Scan for the cell matching the given text and deliver its [x, y] coordinate at center. 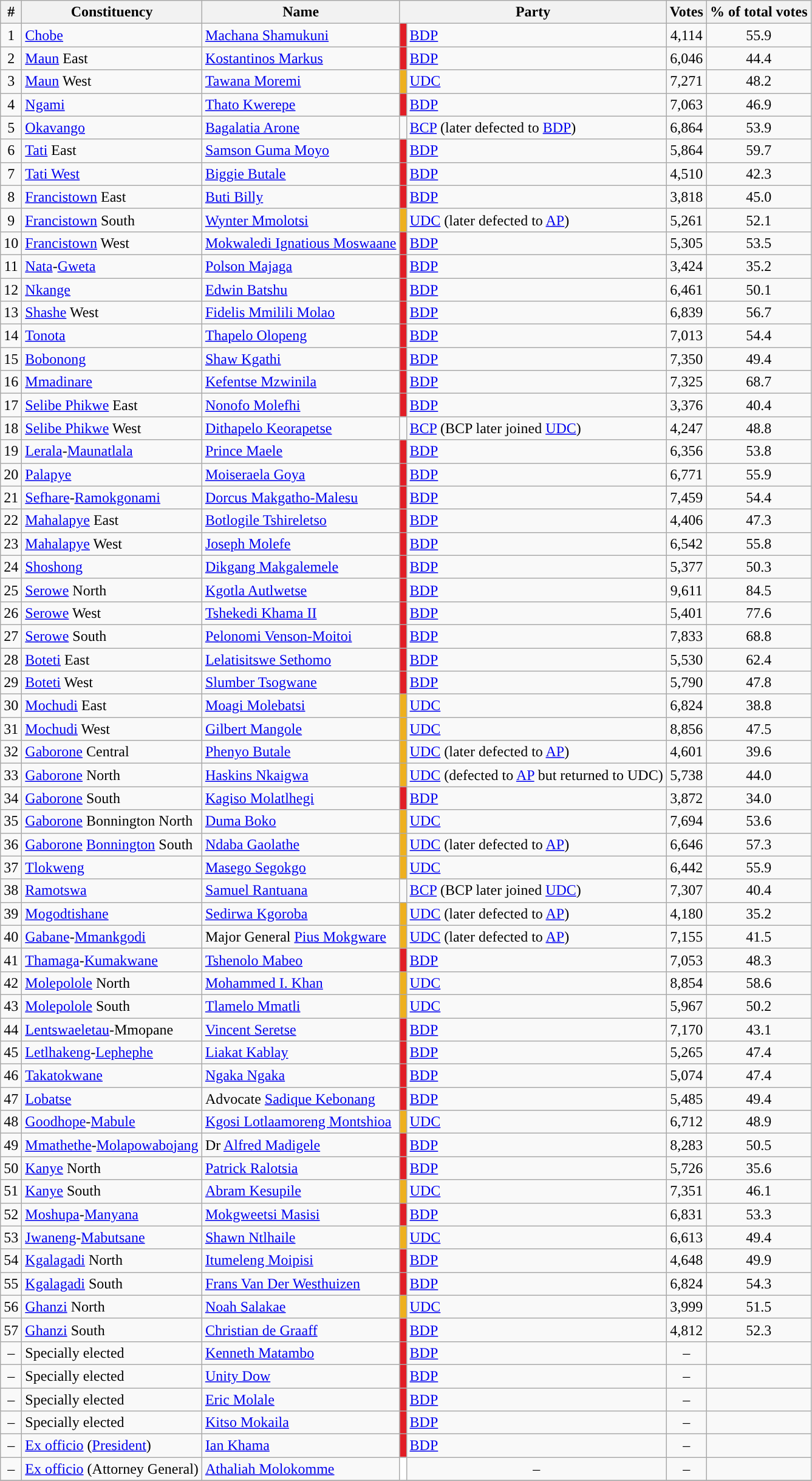
18 [11, 428]
Kgotla Autlwetse [301, 590]
31 [11, 729]
Molepolole North [112, 983]
Letlhakeng-Lephephe [112, 1053]
4,812 [686, 1330]
Botlogile Tshireletso [301, 521]
Gaborone Bonnington North [112, 821]
Mmathethe-Molapowabojang [112, 1145]
6,613 [686, 1237]
BCP (later defected to BDP) [536, 128]
Tshekedi Khama II [301, 613]
6,461 [686, 290]
Prince Maele [301, 451]
Francistown East [112, 197]
4,247 [686, 428]
26 [11, 613]
48.8 [759, 428]
22 [11, 521]
53 [11, 1237]
50.5 [759, 1145]
41.5 [759, 937]
Votes [686, 12]
Mokgweetsi Masisi [301, 1214]
# [11, 12]
6,646 [686, 844]
Kagiso Molatlhegi [301, 798]
25 [11, 590]
33 [11, 775]
10 [11, 243]
Party [533, 12]
Serowe West [112, 613]
42 [11, 983]
Masego Segokgo [301, 867]
Gaborone Central [112, 752]
13 [11, 313]
57 [11, 1330]
50 [11, 1168]
Ex officio (President) [112, 1446]
Liakat Kablay [301, 1053]
44.0 [759, 775]
Thamaga-Kumakwane [112, 960]
7,063 [686, 104]
Ngami [112, 104]
Frans Van Der Westhuizen [301, 1284]
4 [11, 104]
Kgalagadi North [112, 1260]
38.8 [759, 706]
Bagalatia Arone [301, 128]
52 [11, 1214]
41 [11, 960]
11 [11, 266]
Ex officio (Attorney General) [112, 1469]
6,442 [686, 867]
30 [11, 706]
2 [11, 58]
Joseph Molefe [301, 544]
53.8 [759, 451]
5,738 [686, 775]
5,790 [686, 683]
Nonofo Molefhi [301, 405]
46.1 [759, 1191]
50.1 [759, 290]
7,833 [686, 636]
44.4 [759, 58]
Bobonong [112, 359]
7,170 [686, 1030]
37 [11, 867]
5,530 [686, 659]
7,459 [686, 498]
51.5 [759, 1307]
7 [11, 174]
53.5 [759, 243]
Mahalapye East [112, 521]
9 [11, 220]
Polson Majaga [301, 266]
7,271 [686, 81]
Name [301, 12]
35.6 [759, 1168]
68.8 [759, 636]
Tonota [112, 336]
3,872 [686, 798]
52.1 [759, 220]
Mokwaledi Ignatious Moswaane [301, 243]
Kgalagadi South [112, 1284]
Lerala-Maunatlala [112, 451]
43 [11, 1006]
54 [11, 1260]
Athaliah Molokomme [301, 1469]
Mochudi East [112, 706]
27 [11, 636]
47.5 [759, 729]
12 [11, 290]
Palapye [112, 474]
7,307 [686, 891]
Shoshong [112, 567]
3,818 [686, 197]
Shashe West [112, 313]
Slumber Tsogwane [301, 683]
68.7 [759, 382]
7,351 [686, 1191]
Mahalapye West [112, 544]
6,839 [686, 313]
8,283 [686, 1145]
Boteti East [112, 659]
56.7 [759, 313]
19 [11, 451]
58.6 [759, 983]
Lelatisitswe Sethomo [301, 659]
Eric Molale [301, 1399]
Kostantinos Markus [301, 58]
4,510 [686, 174]
52.3 [759, 1330]
Wynter Mmolotsi [301, 220]
Itumeleng Moipisi [301, 1260]
53.3 [759, 1214]
48.3 [759, 960]
5,305 [686, 243]
5,265 [686, 1053]
Vincent Seretse [301, 1030]
50.3 [759, 567]
Tlokweng [112, 867]
14 [11, 336]
6,046 [686, 58]
Ramotswa [112, 891]
Gabane-Mmankgodi [112, 937]
51 [11, 1191]
Constituency [112, 12]
16 [11, 382]
59.7 [759, 151]
38 [11, 891]
Gilbert Mangole [301, 729]
1 [11, 35]
Gaborone South [112, 798]
55 [11, 1284]
6,864 [686, 128]
Dikgang Makgalemele [301, 567]
Buti Billy [301, 197]
Molepolole South [112, 1006]
Shawn Ntlhaile [301, 1237]
47 [11, 1099]
44 [11, 1030]
Ngaka Ngaka [301, 1076]
Lentswaeletau-Mmopane [112, 1030]
46.9 [759, 104]
Major General Pius Mokgware [301, 937]
Shaw Kgathi [301, 359]
Unity Dow [301, 1376]
Moagi Molebatsi [301, 706]
9,611 [686, 590]
5,726 [686, 1168]
53.6 [759, 821]
6,771 [686, 474]
34.0 [759, 798]
Fidelis Mmilili Molao [301, 313]
21 [11, 498]
Ian Khama [301, 1446]
53.9 [759, 128]
Kgosi Lotlaamoreng Montshioa [301, 1122]
Kanye South [112, 1191]
Gaborone North [112, 775]
5,401 [686, 613]
7,053 [686, 960]
42.3 [759, 174]
4,180 [686, 914]
Thato Kwerepe [301, 104]
24 [11, 567]
Tshenolo Mabeo [301, 960]
Moshupa-Manyana [112, 1214]
Mohammed I. Khan [301, 983]
32 [11, 752]
7,694 [686, 821]
Nkange [112, 290]
Nata-Gweta [112, 266]
84.5 [759, 590]
Mochudi West [112, 729]
15 [11, 359]
Boteti West [112, 683]
Selibe Phikwe East [112, 405]
8,856 [686, 729]
3,424 [686, 266]
39.6 [759, 752]
47.3 [759, 521]
3 [11, 81]
5,485 [686, 1099]
Kitso Mokaila [301, 1423]
Gaborone Bonnington South [112, 844]
Serowe South [112, 636]
Maun West [112, 81]
Ndaba Gaolathe [301, 844]
4,648 [686, 1260]
Maun East [112, 58]
Samuel Rantuana [301, 891]
Noah Salakae [301, 1307]
Serowe North [112, 590]
Francistown West [112, 243]
50.2 [759, 1006]
43.1 [759, 1030]
20 [11, 474]
23 [11, 544]
35 [11, 821]
4,406 [686, 521]
62.4 [759, 659]
5,864 [686, 151]
Patrick Ralotsia [301, 1168]
Dr Alfred Madigele [301, 1145]
3,376 [686, 405]
Ghanzi South [112, 1330]
Kenneth Matambo [301, 1353]
56 [11, 1307]
29 [11, 683]
Mogodtishane [112, 914]
Ghanzi North [112, 1307]
Tlamelo Mmatli [301, 1006]
Duma Boko [301, 821]
17 [11, 405]
55.8 [759, 544]
45 [11, 1053]
36 [11, 844]
77.6 [759, 613]
7,013 [686, 336]
48 [11, 1122]
34 [11, 798]
57.3 [759, 844]
Mmadinare [112, 382]
Dorcus Makgatho-Malesu [301, 498]
Kefentse Mzwinila [301, 382]
Thapelo Olopeng [301, 336]
Advocate Sadique Kebonang [301, 1099]
Francistown South [112, 220]
4,601 [686, 752]
54.3 [759, 1284]
8,854 [686, 983]
5,261 [686, 220]
% of total votes [759, 12]
Sedirwa Kgoroba [301, 914]
6 [11, 151]
46 [11, 1076]
Pelonomi Venson-Moitoi [301, 636]
7,350 [686, 359]
48.9 [759, 1122]
Jwaneng-Mabutsane [112, 1237]
3,999 [686, 1307]
Moiseraela Goya [301, 474]
39 [11, 914]
6,831 [686, 1214]
Kanye North [112, 1168]
5,377 [686, 567]
Abram Kesupile [301, 1191]
UDC (defected to AP but returned to UDC) [536, 775]
8 [11, 197]
Tati West [112, 174]
5,074 [686, 1076]
49 [11, 1145]
28 [11, 659]
6,542 [686, 544]
Biggie Butale [301, 174]
Christian de Graaff [301, 1330]
Tawana Moremi [301, 81]
7,325 [686, 382]
Machana Shamukuni [301, 35]
6,356 [686, 451]
48.2 [759, 81]
Dithapelo Keorapetse [301, 428]
Okavango [112, 128]
5 [11, 128]
40 [11, 937]
Samson Guma Moyo [301, 151]
49.9 [759, 1260]
6,712 [686, 1122]
47.8 [759, 683]
Takatokwane [112, 1076]
Haskins Nkaigwa [301, 775]
Sefhare-Ramokgonami [112, 498]
Edwin Batshu [301, 290]
7,155 [686, 937]
Selibe Phikwe West [112, 428]
5,967 [686, 1006]
Phenyo Butale [301, 752]
Chobe [112, 35]
4,114 [686, 35]
Tati East [112, 151]
Lobatse [112, 1099]
Goodhope-Mabule [112, 1122]
45.0 [759, 197]
